Determine the [X, Y] coordinate at the center of the cell enclosing the given text.  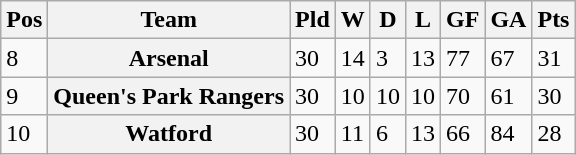
W [352, 20]
GA [508, 20]
Queen's Park Rangers [169, 96]
66 [462, 134]
61 [508, 96]
70 [462, 96]
D [388, 20]
3 [388, 58]
Watford [169, 134]
28 [554, 134]
31 [554, 58]
Pts [554, 20]
14 [352, 58]
84 [508, 134]
L [422, 20]
77 [462, 58]
67 [508, 58]
Pos [24, 20]
6 [388, 134]
Arsenal [169, 58]
8 [24, 58]
GF [462, 20]
Team [169, 20]
9 [24, 96]
11 [352, 134]
Pld [313, 20]
